Pinpoint the cell where the given text exists, returning its (X, Y) midpoint coordinate. 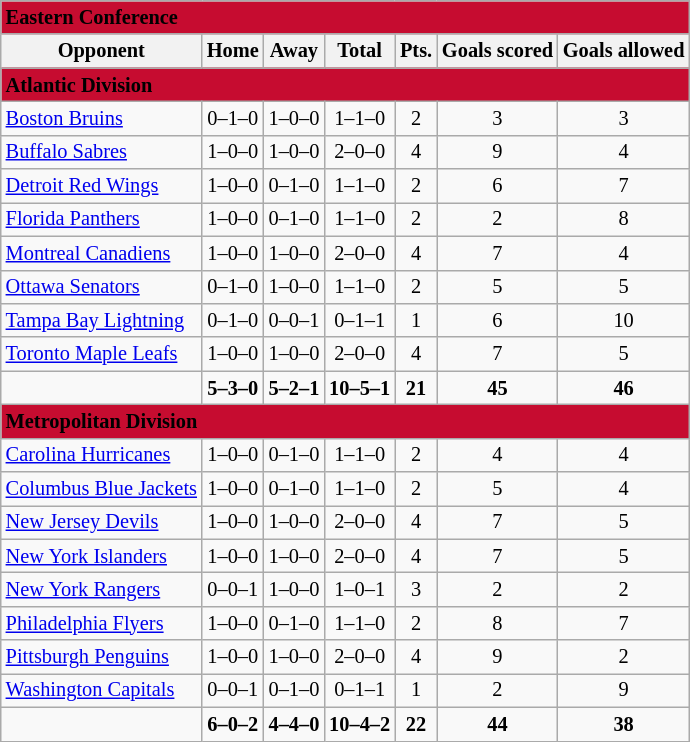
46 (624, 388)
Away (294, 51)
21 (416, 388)
Montreal Canadiens (102, 253)
Ottawa Senators (102, 287)
Washington Capitals (102, 690)
10–4–2 (360, 724)
10–5–1 (360, 388)
Goals scored (498, 51)
Opponent (102, 51)
Atlantic Division (346, 85)
New York Islanders (102, 556)
Philadelphia Flyers (102, 623)
4–4–0 (294, 724)
Metropolitan Division (346, 421)
Eastern Conference (346, 17)
Total (360, 51)
5–3–0 (233, 388)
Florida Panthers (102, 219)
Home (233, 51)
10 (624, 320)
5–2–1 (294, 388)
Pts. (416, 51)
Toronto Maple Leafs (102, 354)
Tampa Bay Lightning (102, 320)
22 (416, 724)
Pittsburgh Penguins (102, 657)
38 (624, 724)
1–0–1 (360, 589)
45 (498, 388)
New Jersey Devils (102, 522)
Columbus Blue Jackets (102, 489)
6–0–2 (233, 724)
New York Rangers (102, 589)
Boston Bruins (102, 118)
Carolina Hurricanes (102, 455)
44 (498, 724)
Buffalo Sabres (102, 152)
Goals allowed (624, 51)
Detroit Red Wings (102, 186)
